Scan for the cell matching the given text and deliver its [x, y] coordinate at center. 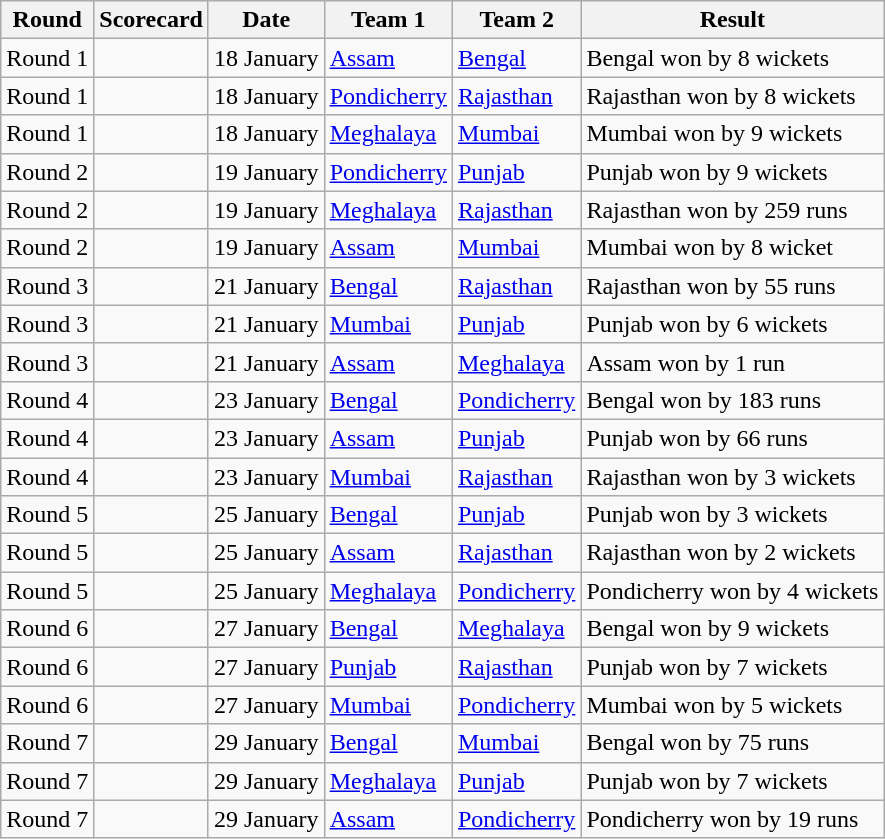
Bengal won by 75 runs [732, 743]
Assam won by 1 run [732, 362]
Scorecard [152, 20]
Punjab won by 6 wickets [732, 324]
Rajasthan won by 259 runs [732, 210]
Team 2 [516, 20]
Result [732, 20]
Punjab won by 9 wickets [732, 172]
Bengal won by 9 wickets [732, 629]
Date [266, 20]
Mumbai won by 9 wickets [732, 134]
Bengal won by 183 runs [732, 400]
Rajasthan won by 2 wickets [732, 553]
Punjab won by 66 runs [732, 438]
Round [48, 20]
Punjab won by 3 wickets [732, 515]
Pondicherry won by 19 runs [732, 819]
Rajasthan won by 3 wickets [732, 477]
Bengal won by 8 wickets [732, 58]
Rajasthan won by 8 wickets [732, 96]
Mumbai won by 5 wickets [732, 705]
Team 1 [388, 20]
Rajasthan won by 55 runs [732, 286]
Mumbai won by 8 wicket [732, 248]
Pondicherry won by 4 wickets [732, 591]
